Identify which cell holds the provided text, then report its (x, y) central coordinate. 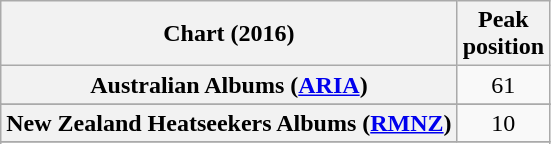
61 (503, 85)
Peak position (503, 34)
Australian Albums (ARIA) (229, 85)
Chart (2016) (229, 34)
10 (503, 123)
New Zealand Heatseekers Albums (RMNZ) (229, 123)
